From the cell containing the given text, extract its center point as [x, y] coordinate. 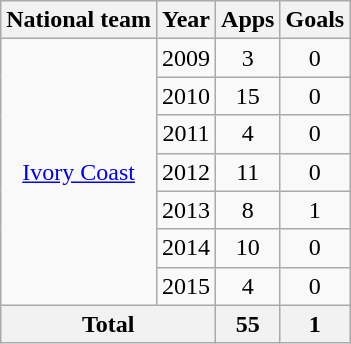
2012 [186, 172]
Apps [248, 20]
11 [248, 172]
2011 [186, 134]
3 [248, 58]
55 [248, 324]
10 [248, 248]
2009 [186, 58]
8 [248, 210]
2010 [186, 96]
National team [79, 20]
Year [186, 20]
Total [108, 324]
15 [248, 96]
2014 [186, 248]
Ivory Coast [79, 172]
2013 [186, 210]
Goals [315, 20]
2015 [186, 286]
